Locate the cell with the specified text and output its (x, y) center coordinate. 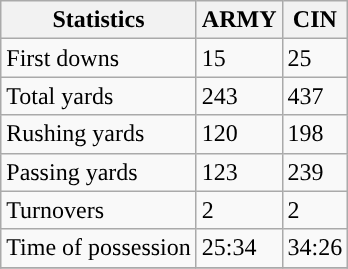
Total yards (99, 96)
123 (239, 172)
437 (315, 96)
First downs (99, 58)
Statistics (99, 20)
Passing yards (99, 172)
25 (315, 58)
25:34 (239, 248)
15 (239, 58)
ARMY (239, 20)
243 (239, 96)
Turnovers (99, 210)
239 (315, 172)
120 (239, 134)
Time of possession (99, 248)
34:26 (315, 248)
198 (315, 134)
Rushing yards (99, 134)
CIN (315, 20)
